Detect which cell encompasses the target text, then output its [X, Y] center coordinate. 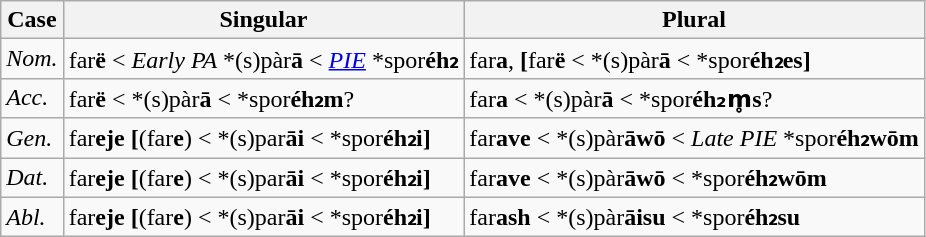
farë < Early PA *(s)pàrā < PIE *sporéh₂ [264, 59]
Singular [264, 20]
fara, [farë < *(s)pàrā < *sporéh₂es] [694, 59]
Acc. [32, 98]
farë < *(s)pàrā < *sporéh₂m? [264, 98]
farave < *(s)pàrāwō < Late PIE *sporéh₂wōm [694, 138]
farash < *(s)pàrāisu < *sporéh₂su [694, 217]
Plural [694, 20]
farave < *(s)pàrāwō < *sporéh₂wōm [694, 178]
Dat. [32, 178]
Nom. [32, 59]
Case [32, 20]
fara < *(s)pàrā < *sporéh₂m̥s? [694, 98]
Abl. [32, 217]
Gen. [32, 138]
